Provide the [X, Y] coordinate of the cell's center where the given text is located.  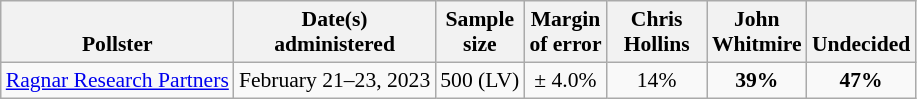
14% [657, 80]
47% [861, 80]
Samplesize [480, 32]
ChrisHollins [657, 32]
Ragnar Research Partners [118, 80]
Pollster [118, 32]
500 (LV) [480, 80]
JohnWhitmire [757, 32]
February 21–23, 2023 [334, 80]
Date(s)administered [334, 32]
± 4.0% [565, 80]
Undecided [861, 32]
39% [757, 80]
Marginof error [565, 32]
